Find where the given text appears and provide that cell's center as (x, y) coordinate. 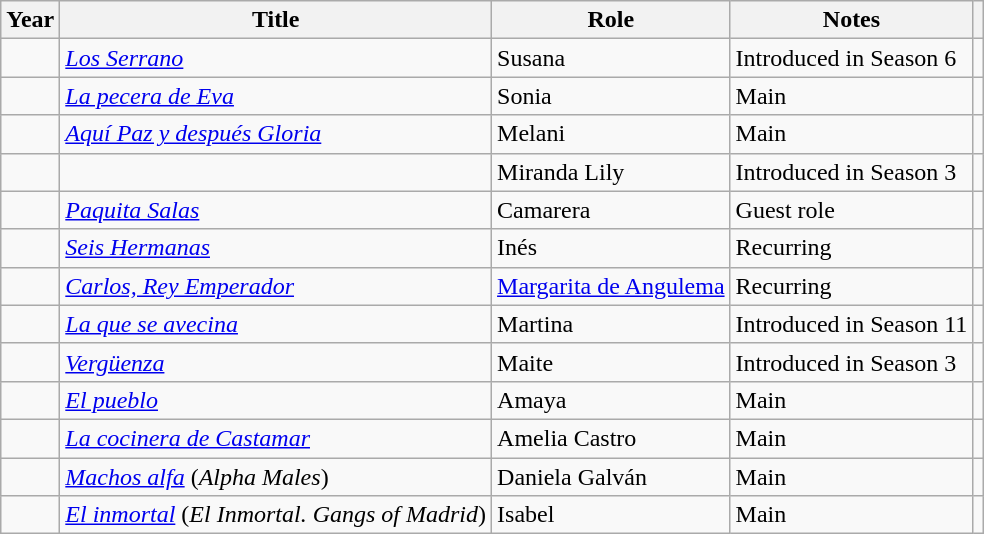
Notes (852, 20)
Vergüenza (276, 362)
La que se avecina (276, 324)
Amaya (612, 400)
Los Serrano (276, 58)
Inés (612, 248)
Machos alfa (Alpha Males) (276, 477)
La pecera de Eva (276, 96)
Daniela Galván (612, 477)
Introduced in Season 6 (852, 58)
La cocinera de Castamar (276, 438)
Martina (612, 324)
Miranda Lily (612, 172)
Sonia (612, 96)
Guest role (852, 210)
Amelia Castro (612, 438)
Isabel (612, 515)
Carlos, Rey Emperador (276, 286)
Susana (612, 58)
Aquí Paz y después Gloria (276, 134)
El pueblo (276, 400)
Title (276, 20)
El inmortal (El Inmortal. Gangs of Madrid) (276, 515)
Paquita Salas (276, 210)
Role (612, 20)
Introduced in Season 11 (852, 324)
Camarera (612, 210)
Year (30, 20)
Maite (612, 362)
Seis Hermanas (276, 248)
Margarita de Angulema (612, 286)
Melani (612, 134)
